Find where the given text appears and provide that cell's center as (X, Y) coordinate. 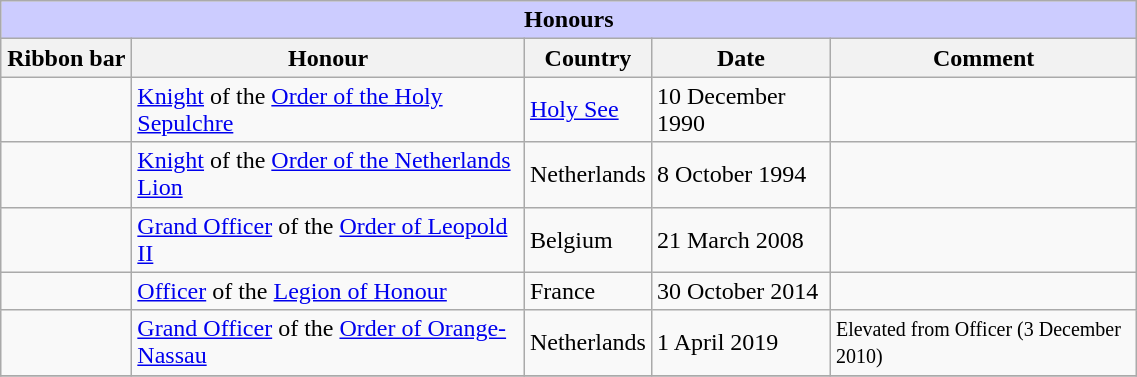
21 March 2008 (740, 240)
Honour (328, 58)
Officer of the Legion of Honour (328, 291)
Comment (983, 58)
Knight of the Order of the Holy Sepulchre (328, 110)
France (588, 291)
Elevated from Officer (3 December 2010) (983, 342)
8 October 1994 (740, 174)
1 April 2019 (740, 342)
Grand Officer of the Order of Orange-Nassau (328, 342)
Holy See (588, 110)
30 October 2014 (740, 291)
10 December 1990 (740, 110)
Knight of the Order of the Netherlands Lion (328, 174)
Grand Officer of the Order of Leopold II (328, 240)
Country (588, 58)
Date (740, 58)
Belgium (588, 240)
Ribbon bar (66, 58)
Honours (569, 20)
